Return the (x, y) coordinate for the center point of the cell that contains the specified text.  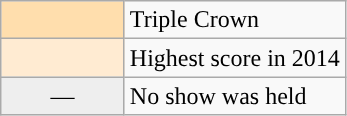
— (63, 96)
Highest score in 2014 (234, 58)
Triple Crown (234, 20)
No show was held (234, 96)
